Determine the [X, Y] coordinate at the center of the cell enclosing the given text.  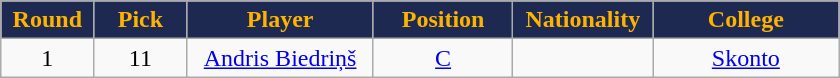
Nationality [583, 20]
C [443, 58]
Andris Biedriņš [280, 58]
Position [443, 20]
Skonto [746, 58]
College [746, 20]
Player [280, 20]
1 [48, 58]
11 [140, 58]
Round [48, 20]
Pick [140, 20]
